Pinpoint the cell where the given text exists, returning its [X, Y] midpoint coordinate. 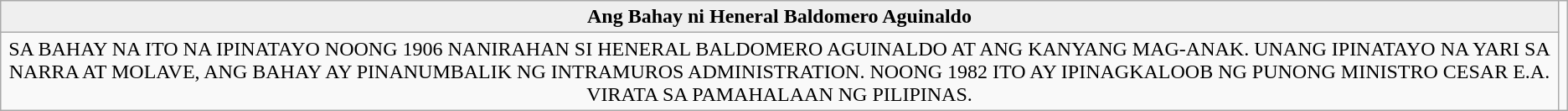
Ang Bahay ni Heneral Baldomero Aguinaldo [779, 17]
